Return the (X, Y) coordinate for the center point of the cell that contains the specified text.  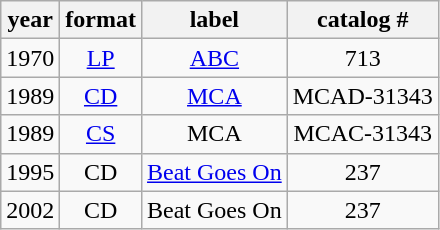
713 (362, 58)
format (101, 20)
MCAD-31343 (362, 96)
CS (101, 134)
MCAC-31343 (362, 134)
label (215, 20)
1995 (30, 172)
year (30, 20)
2002 (30, 210)
catalog # (362, 20)
LP (101, 58)
1970 (30, 58)
ABC (215, 58)
